Return [X, Y] of the center of cell containing provided text 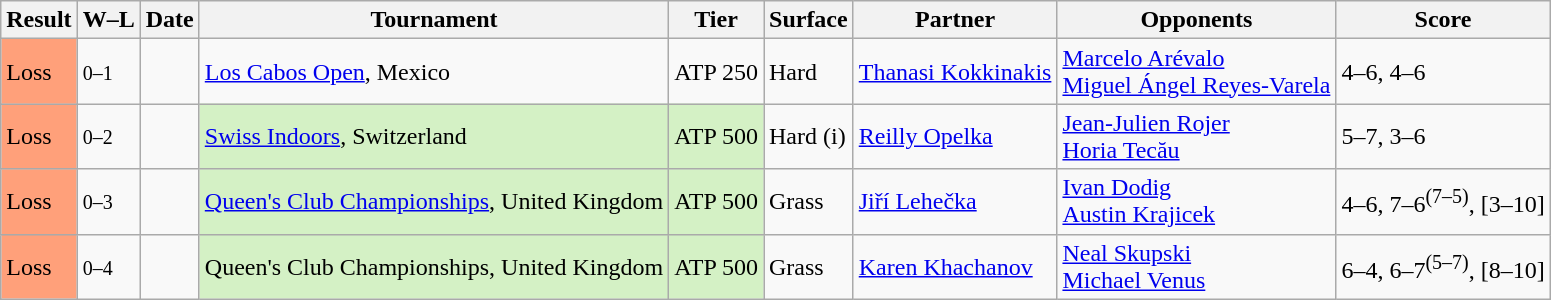
0–2 [108, 136]
W–L [108, 20]
0–3 [108, 202]
ATP 250 [716, 72]
Reilly Opelka [955, 136]
Partner [955, 20]
Jean-Julien Rojer Horia Tecău [1196, 136]
6–4, 6–7(5–7), [8–10] [1443, 266]
Ivan Dodig Austin Krajicek [1196, 202]
Surface [809, 20]
Opponents [1196, 20]
Karen Khachanov [955, 266]
Hard [809, 72]
Los Cabos Open, Mexico [434, 72]
0–4 [108, 266]
Date [170, 20]
4–6, 7–6(7–5), [3–10] [1443, 202]
Tier [716, 20]
Tournament [434, 20]
Thanasi Kokkinakis [955, 72]
5–7, 3–6 [1443, 136]
Marcelo Arévalo Miguel Ángel Reyes-Varela [1196, 72]
Result [39, 20]
Jiří Lehečka [955, 202]
Score [1443, 20]
Neal Skupski Michael Venus [1196, 266]
Swiss Indoors, Switzerland [434, 136]
4–6, 4–6 [1443, 72]
0–1 [108, 72]
Hard (i) [809, 136]
